From the cell containing the given text, extract its center point as [X, Y] coordinate. 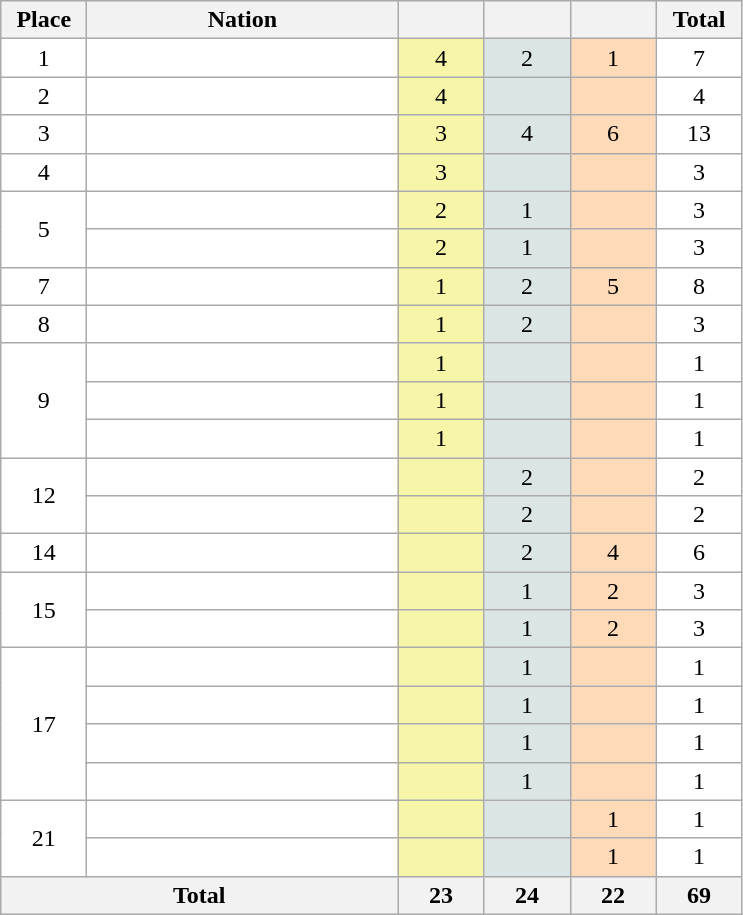
24 [527, 895]
Place [44, 20]
17 [44, 724]
9 [44, 400]
22 [613, 895]
Nation [242, 20]
15 [44, 610]
69 [699, 895]
13 [699, 134]
21 [44, 838]
12 [44, 496]
23 [441, 895]
14 [44, 553]
